Return the [x, y] coordinate for the center point of the cell that contains the specified text.  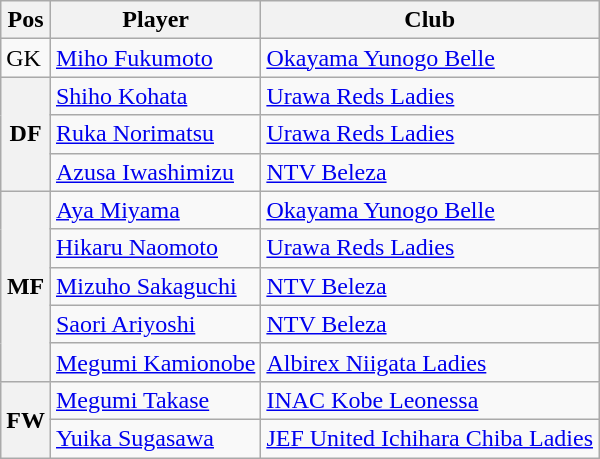
Pos [26, 20]
Saori Ariyoshi [155, 324]
Miho Fukumoto [155, 58]
MF [26, 286]
Megumi Takase [155, 400]
Aya Miyama [155, 210]
Ruka Norimatsu [155, 134]
Azusa Iwashimizu [155, 172]
Shiho Kohata [155, 96]
GK [26, 58]
DF [26, 134]
Hikaru Naomoto [155, 248]
FW [26, 419]
Albirex Niigata Ladies [430, 362]
Yuika Sugasawa [155, 438]
Player [155, 20]
Club [430, 20]
INAC Kobe Leonessa [430, 400]
Megumi Kamionobe [155, 362]
JEF United Ichihara Chiba Ladies [430, 438]
Mizuho Sakaguchi [155, 286]
